Pinpoint the cell where the given text exists, returning its (X, Y) midpoint coordinate. 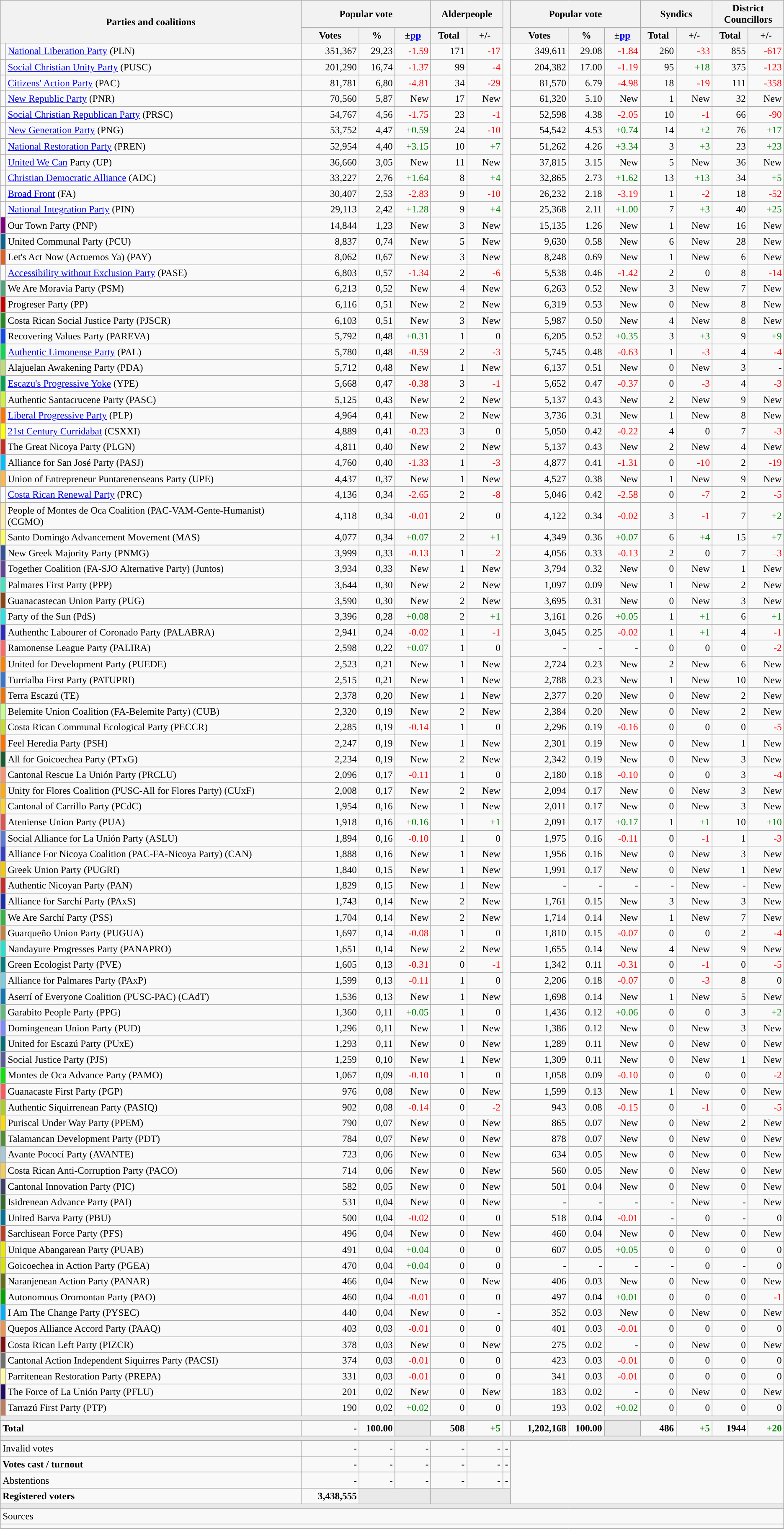
0,20 (377, 695)
1,894 (330, 838)
Liberal Progressive Party (PLP) (153, 415)
3,794 (539, 569)
1,386 (539, 1028)
Syndics (676, 13)
-6 (485, 273)
Naranjenean Action Party (PANAR) (153, 1281)
1,975 (539, 838)
2,515 (330, 679)
496 (330, 1234)
4,136 (330, 494)
2,788 (539, 679)
All for Goicoechea Party (PTxG) (153, 759)
52,954 (330, 146)
-2.83 (413, 194)
491 (330, 1249)
Unity for Flores Coalition (PUSC-All for Flores Party) (CUxF) (153, 790)
341 (539, 1376)
0.48 (586, 352)
193 (539, 1408)
508 (449, 1428)
6,205 (539, 336)
5,050 (539, 431)
183 (539, 1392)
25,368 (539, 209)
Turrialba First Party (PATUPRI) (153, 679)
Authenthc Labourer of Coronado Party (PALABRA) (153, 632)
1,436 (539, 1012)
501 (539, 1186)
2,096 (330, 775)
National Integration Party (PIN) (153, 209)
Authentic Limonense Party (PAL) (153, 352)
81,570 (539, 83)
2,42 (377, 209)
902 (330, 1107)
2,384 (539, 711)
-1.19 (622, 67)
13 (658, 178)
6,803 (330, 273)
5,87 (377, 98)
5.10 (586, 98)
2,285 (330, 727)
1,655 (539, 949)
32 (730, 98)
204,382 (539, 67)
0,10 (377, 1059)
Invalid votes (151, 1448)
Feel Heredia Party (PSH) (153, 743)
2,523 (330, 664)
4.53 (586, 130)
+1.00 (622, 209)
Social Christian Unity Party (PUSC) (153, 67)
4,760 (330, 462)
-1.33 (413, 462)
66 (730, 114)
1,293 (330, 1043)
1,956 (539, 854)
607 (539, 1249)
Guarqueño Union Party (PUGUA) (153, 933)
Unique Abangarean Party (PUAB) (153, 1249)
-123 (766, 67)
8,248 (539, 257)
Sarchisean Force Party (PFS) (153, 1234)
3.15 (586, 162)
Cantonal of Carrillo Party (PCdC) (153, 806)
0,74 (377, 241)
Authentic Siquirrenean Party (PASIQ) (153, 1107)
National Liberation Party (PLN) (153, 51)
-1.84 (622, 51)
5,987 (539, 320)
We Are Sarchí Party (PSS) (153, 917)
-4.98 (622, 83)
0.51 (586, 367)
2,008 (330, 790)
-0.22 (622, 431)
6,137 (539, 367)
24 (449, 130)
32,865 (539, 178)
Alliance for San José Party (PASJ) (153, 462)
26,232 (539, 194)
865 (539, 1123)
-1.42 (622, 273)
5,652 (539, 383)
29,113 (330, 209)
518 (539, 1218)
6.79 (586, 83)
Cantonal Innovation Party (PIC) (153, 1186)
8,062 (330, 257)
190 (330, 1408)
29.08 (586, 51)
Palmares First Party (PPP) (153, 585)
5,668 (330, 383)
4,56 (377, 114)
6,213 (330, 289)
3,05 (377, 162)
New Greek Majority Party (PNMG) (153, 553)
1,697 (330, 933)
Tarrazú First Party (PTP) (153, 1408)
0,57 (377, 273)
Social Justice Party (PJS) (153, 1059)
-52 (766, 194)
2,091 (539, 822)
+0.35 (622, 336)
531 (330, 1202)
2,598 (330, 648)
-617 (766, 51)
560 (539, 1170)
0,22 (377, 648)
440 (330, 1313)
2,53 (377, 194)
Goicoechea in Action Party (PGEA) (153, 1265)
3,736 (539, 415)
52,598 (539, 114)
Broad Front (FA) (153, 194)
–2 (485, 553)
Santo Domingo Advancement Movement (MAS) (153, 537)
+1.64 (413, 178)
United for Escazú Party (PUxE) (153, 1043)
People of Montes de Oca Coalition (PAC-VAM-Gente-Humanist) (CGMO) (153, 515)
1,761 (539, 901)
-0.15 (622, 1107)
5,125 (330, 399)
-7 (694, 494)
-33 (694, 51)
4.38 (586, 114)
4,118 (330, 515)
943 (539, 1107)
Green Ecologist Party (PVE) (153, 964)
855 (730, 51)
United We Can Party (UP) (153, 162)
275 (539, 1344)
0,47 (377, 383)
Quepos Alliance Accord Party (PAAQ) (153, 1328)
15,135 (539, 225)
36,660 (330, 162)
Alajuelan Awakening Party (PDA) (153, 367)
2,011 (539, 806)
-0.23 (413, 431)
0.50 (586, 320)
2,378 (330, 695)
0.33 (586, 553)
Greek Union Party (PUGRI) (153, 870)
17 (449, 98)
Autonomous Oromontan Party (PAO) (153, 1297)
171 (449, 51)
2,941 (330, 632)
2,296 (539, 727)
0.36 (586, 537)
6,103 (330, 320)
Parritenean Restoration Party (PREPA) (153, 1376)
375 (730, 67)
-1.31 (622, 462)
+10 (766, 822)
Alliance for Palmares Party (PAxP) (153, 980)
30,407 (330, 194)
1,202,168 (539, 1428)
374 (330, 1360)
Costa Rican Social Justice Party (PJSCR) (153, 320)
+20 (766, 1428)
United Communal Party (PCU) (153, 241)
Party of the Sun (PdS) (153, 616)
1,259 (330, 1059)
466 (330, 1281)
1944 (730, 1428)
634 (539, 1154)
5,780 (330, 352)
-2.05 (622, 114)
582 (330, 1186)
0.46 (586, 273)
+3.34 (622, 146)
0,37 (377, 478)
40 (730, 209)
Recovering Values Party (PAREVA) (153, 336)
1,289 (539, 1043)
4,122 (539, 515)
5,046 (539, 494)
Isidrenean Advance Party (PAI) (153, 1202)
349,611 (539, 51)
6,263 (539, 289)
0.41 (586, 462)
Costa Rican Anti-Corruption Party (PACO) (153, 1170)
21st Century Curridabat (CSXXI) (153, 431)
2.11 (586, 209)
+23 (766, 146)
+0.74 (622, 130)
Aserrí of Everyone Coalition (PUSC-PAC) (CAdT) (153, 996)
9,630 (539, 241)
Registered voters (151, 1496)
4,349 (539, 537)
1,888 (330, 854)
0.58 (586, 241)
4,964 (330, 415)
5,712 (330, 367)
16,74 (377, 67)
1,097 (539, 585)
District Councillors (748, 13)
15 (730, 537)
4,056 (539, 553)
Guanacastecan Union Party (PUG) (153, 600)
1,743 (330, 901)
351,367 (330, 51)
Alderpeople (467, 13)
2.18 (586, 194)
2.73 (586, 178)
3,161 (539, 616)
4.26 (586, 146)
-4.81 (413, 83)
0,24 (377, 632)
+17 (766, 130)
53,752 (330, 130)
Escazu's Progressive Yoke (YPE) (153, 383)
-3.19 (622, 194)
500 (330, 1218)
Montes de Oca Advance Party (PAMO) (153, 1075)
+18 (694, 67)
Social Alliance for La Unión Party (ASLU) (153, 838)
111 (730, 83)
1,829 (330, 885)
1.26 (586, 225)
1,605 (330, 964)
Our Town Party (PNP) (153, 225)
Ateniense Union Party (PUA) (153, 822)
Ramonense League Party (PALIRA) (153, 648)
United for Development Party (PUEDE) (153, 664)
Nandayure Progresses Party (PANAPRO) (153, 949)
United Barva Party (PBU) (153, 1218)
51,262 (539, 146)
0.34 (586, 515)
Puriscal Under Way Party (PPEM) (153, 1123)
54,767 (330, 114)
3,695 (539, 600)
17.00 (586, 67)
201 (330, 1392)
–3 (766, 553)
3,999 (330, 553)
2,377 (539, 695)
1,067 (330, 1075)
Social Christian Republican Party (PRSC) (153, 114)
0.53 (586, 304)
1,954 (330, 806)
+0.01 (622, 1297)
-1.75 (413, 114)
Cantonal Rescue La Unión Party (PRCLU) (153, 775)
1,698 (539, 996)
0.69 (586, 257)
Cantonal Action Independent Siquirres Party (PACSI) (153, 1360)
0.25 (586, 632)
2,234 (330, 759)
Union of Entrepreneur Puntarenenseans Party (UPE) (153, 478)
714 (330, 1170)
976 (330, 1091)
37,815 (539, 162)
16 (730, 225)
-1.59 (413, 51)
+0.17 (622, 822)
401 (539, 1328)
1,296 (330, 1028)
14,844 (330, 225)
470 (330, 1265)
497 (539, 1297)
1,714 (539, 917)
+1.62 (622, 178)
Progreser Party (PP) (153, 304)
2,180 (539, 775)
4,889 (330, 431)
-14 (766, 273)
0,43 (377, 399)
6,319 (539, 304)
-0.37 (622, 383)
-0.08 (413, 933)
423 (539, 1360)
Accessibility without Exclusion Party (PASE) (153, 273)
2,76 (377, 178)
Alliance For Nicoya Coalition (PAC-FA-Nicoya Party) (CAN) (153, 854)
28 (730, 241)
33,227 (330, 178)
0.38 (586, 478)
-0.63 (622, 352)
Terra Escazú (TE) (153, 695)
Costa Rican Renewal Party (PRC) (153, 494)
0,67 (377, 257)
Alliance for Sarchí Party (PAxS) (153, 901)
1,536 (330, 996)
4,437 (330, 478)
11 (449, 162)
1,704 (330, 917)
The Great Nicoya Party (PLGN) (153, 447)
61,320 (539, 98)
2,247 (330, 743)
4,527 (539, 478)
95 (658, 67)
0.13 (586, 1091)
0.26 (586, 616)
1,309 (539, 1059)
36 (730, 162)
0.32 (586, 569)
Costa Rican Left Party (PIZCR) (153, 1344)
406 (539, 1281)
+9 (766, 336)
81,781 (330, 83)
723 (330, 1154)
29,23 (377, 51)
-1.34 (413, 273)
+13 (694, 178)
331 (330, 1376)
Together Coalition (FA-SJO Alternative Party) (Juntos) (153, 569)
I Am The Change Party (PYSEC) (153, 1313)
352 (539, 1313)
6,116 (330, 304)
We Are Moravia Party (PSM) (153, 289)
Guanacaste First Party (PGP) (153, 1091)
-0.38 (413, 383)
3,644 (330, 585)
The Force of La Unión Party (PFLU) (153, 1392)
+25 (766, 209)
878 (539, 1139)
Garabito People Party (PPG) (153, 1012)
New Generation Party (PNG) (153, 130)
Citizens' Action Party (PAC) (153, 83)
Christian Democratic Alliance (ADC) (153, 178)
Belemite Union Coalition (FA-Belemite Party) (CUB) (153, 711)
-8 (485, 494)
0,28 (377, 616)
2,301 (539, 743)
1,840 (330, 870)
1,342 (539, 964)
3,590 (330, 600)
790 (330, 1123)
Domingenean Union Party (PUD) (153, 1028)
99 (449, 67)
New Republic Party (PNR) (153, 98)
4,47 (377, 130)
-90 (766, 114)
-1.37 (413, 67)
0,52 (377, 289)
Votes cast / turnout (151, 1464)
0.47 (586, 383)
2,724 (539, 664)
Sources (392, 1516)
201,290 (330, 67)
National Restoration Party (PREN) (153, 146)
5,538 (539, 273)
-0.59 (413, 352)
4,877 (539, 462)
Let's Act Now (Actuemos Ya) (PAY) (153, 257)
6,80 (377, 83)
Authentic Nicoyan Party (PAN) (153, 885)
+0.31 (413, 336)
2,094 (539, 790)
1,058 (539, 1075)
-29 (485, 83)
+3.15 (413, 146)
0,05 (377, 1186)
1,23 (377, 225)
0.08 (586, 1107)
+1.28 (413, 209)
76 (730, 130)
403 (330, 1328)
+0.06 (622, 1012)
-2.65 (413, 494)
378 (330, 1344)
Parties and coalitions (151, 22)
1,651 (330, 949)
3,934 (330, 569)
-2.58 (622, 494)
Costa Rican Communal Ecological Party (PECCR) (153, 727)
4,40 (377, 146)
4,077 (330, 537)
1,810 (539, 933)
2,342 (539, 759)
+0.16 (413, 822)
3,396 (330, 616)
-0.16 (622, 727)
2,206 (539, 980)
2,320 (330, 711)
70,560 (330, 98)
4,811 (330, 447)
486 (658, 1428)
Authentic Santacrucene Party (PASC) (153, 399)
5,745 (539, 352)
260 (658, 51)
54,542 (539, 130)
Abstentions (151, 1480)
1,918 (330, 822)
+0.59 (413, 130)
+0.08 (413, 616)
3,438,555 (330, 1496)
-358 (766, 83)
1,360 (330, 1012)
0,09 (377, 1075)
1,991 (539, 870)
Talamancan Development Party (PDT) (153, 1139)
Avante Pococí Party (AVANTE) (153, 1154)
5,792 (330, 336)
-17 (485, 51)
3,045 (539, 632)
784 (330, 1139)
14 (658, 130)
8,837 (330, 241)
